Provide the (X, Y) coordinate of the cell's center where the given text is located.  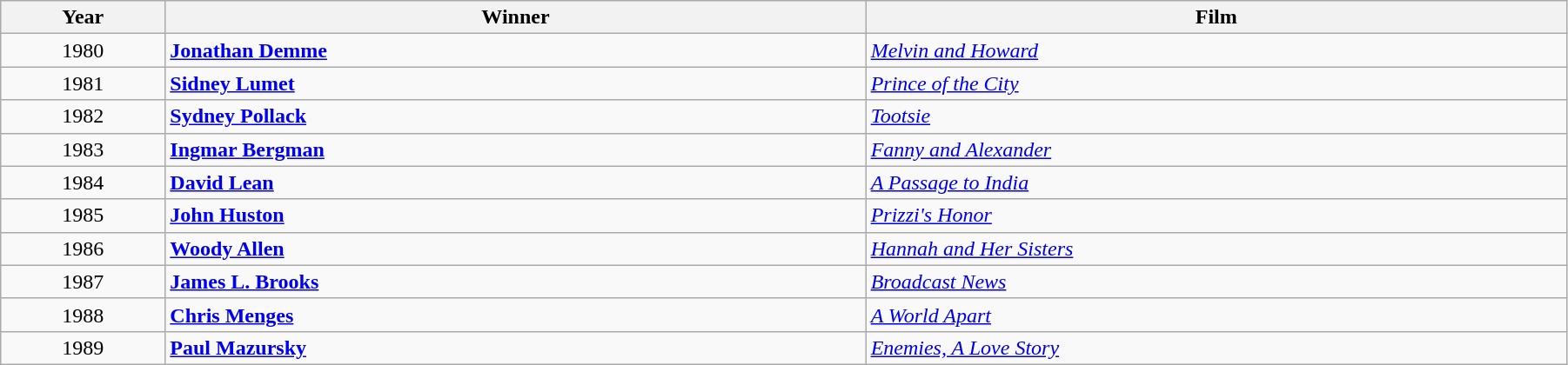
John Huston (515, 216)
Winner (515, 17)
James L. Brooks (515, 282)
Woody Allen (515, 249)
David Lean (515, 182)
1987 (84, 282)
1989 (84, 348)
1986 (84, 249)
1980 (84, 50)
Ingmar Bergman (515, 149)
Tootsie (1216, 116)
Paul Mazursky (515, 348)
Enemies, A Love Story (1216, 348)
Film (1216, 17)
1984 (84, 182)
Fanny and Alexander (1216, 149)
Prizzi's Honor (1216, 216)
1981 (84, 83)
A World Apart (1216, 315)
Broadcast News (1216, 282)
1982 (84, 116)
Melvin and Howard (1216, 50)
Hannah and Her Sisters (1216, 249)
Prince of the City (1216, 83)
Jonathan Demme (515, 50)
1983 (84, 149)
A Passage to India (1216, 182)
Chris Menges (515, 315)
1985 (84, 216)
Sydney Pollack (515, 116)
1988 (84, 315)
Year (84, 17)
Sidney Lumet (515, 83)
